Identify which cell holds the provided text, then report its (x, y) central coordinate. 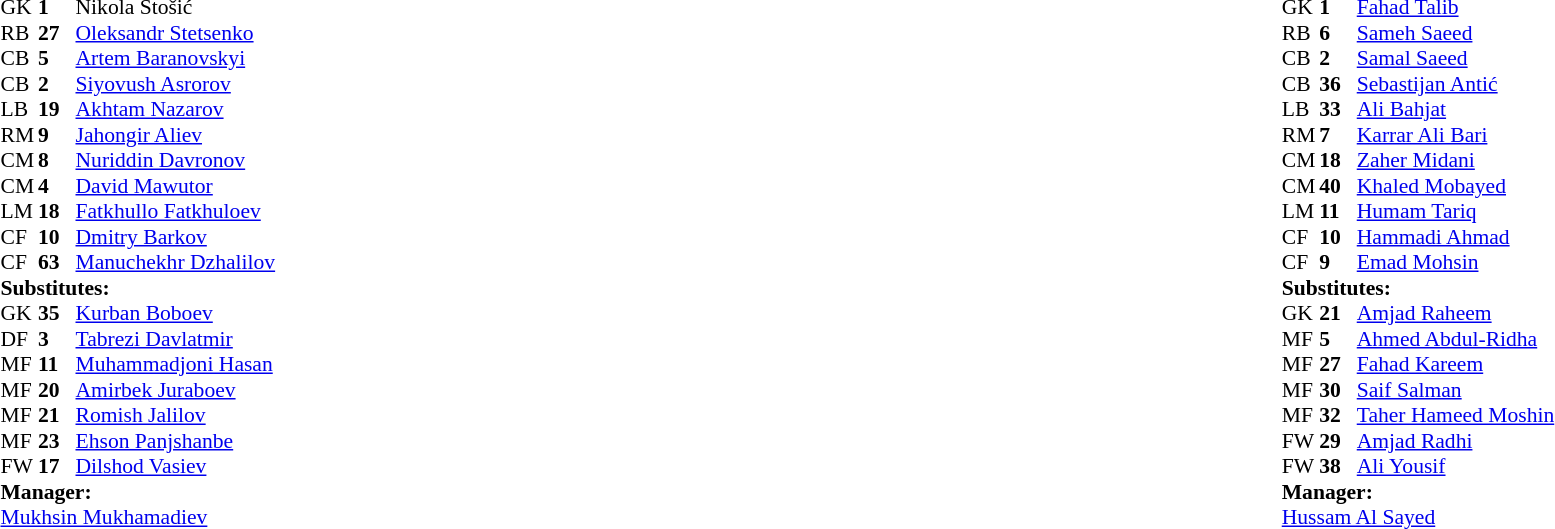
Khaled Mobayed (1456, 186)
Muhammadjoni Hasan (176, 365)
Fatkhullo Fatkhuloev (176, 211)
3 (57, 339)
Akhtam Nazarov (176, 109)
Manuchekhr Dzhalilov (176, 263)
David Mawutor (176, 186)
Humam Tariq (1456, 211)
Jahongir Aliev (176, 135)
19 (57, 109)
Hammadi Ahmad (1456, 237)
Tabrezi Davlatmir (176, 339)
20 (57, 390)
Ali Bahjat (1456, 109)
4 (57, 186)
Amjad Raheem (1456, 313)
23 (57, 441)
Romish Jalilov (176, 415)
Samal Saeed (1456, 59)
6 (1338, 33)
Artem Baranovskyi (176, 59)
35 (57, 313)
Fahad Kareem (1456, 365)
Emad Mohsin (1456, 263)
Sameh Saeed (1456, 33)
Dilshod Vasiev (176, 467)
30 (1338, 390)
Taher Hameed Moshin (1456, 415)
7 (1338, 135)
Sebastijan Antić (1456, 84)
Amirbek Juraboev (176, 390)
Zaher Midani (1456, 161)
Nuriddin Davronov (176, 161)
33 (1338, 109)
Oleksandr Stetsenko (176, 33)
Ali Yousif (1456, 467)
29 (1338, 441)
36 (1338, 84)
Ahmed Abdul-Ridha (1456, 339)
63 (57, 263)
40 (1338, 186)
32 (1338, 415)
8 (57, 161)
Kurban Boboev (176, 313)
Karrar Ali Bari (1456, 135)
Amjad Radhi (1456, 441)
Dmitry Barkov (176, 237)
Siyovush Asrorov (176, 84)
DF (19, 339)
38 (1338, 467)
Ehson Panjshanbe (176, 441)
17 (57, 467)
Saif Salman (1456, 390)
